Scan for the cell matching the given text and deliver its [X, Y] coordinate at center. 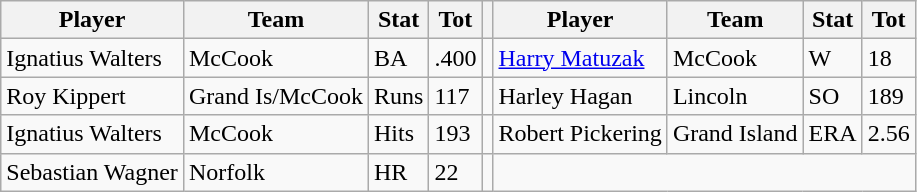
Runs [398, 96]
ERA [832, 134]
Harley Hagan [580, 96]
Grand Island [735, 134]
Lincoln [735, 96]
Sebastian Wagner [92, 172]
Grand Is/McCook [276, 96]
Norfolk [276, 172]
117 [456, 96]
2.56 [888, 134]
Hits [398, 134]
189 [888, 96]
Roy Kippert [92, 96]
W [832, 58]
.400 [456, 58]
22 [456, 172]
Harry Matuzak [580, 58]
HR [398, 172]
18 [888, 58]
BA [398, 58]
193 [456, 134]
SO [832, 96]
Robert Pickering [580, 134]
